Identify which cell holds the provided text, then report its [X, Y] central coordinate. 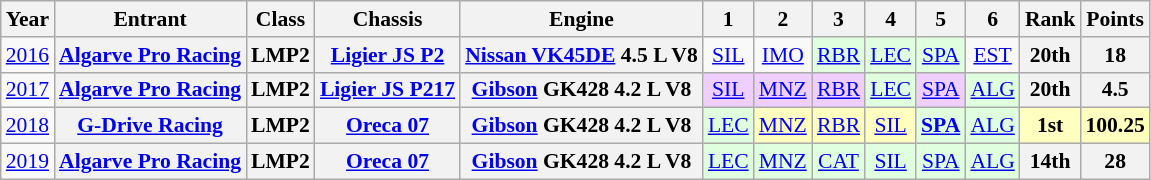
Year [28, 19]
5 [940, 19]
1st [1050, 126]
28 [1114, 162]
18 [1114, 55]
14th [1050, 162]
Ligier JS P217 [388, 90]
Points [1114, 19]
6 [992, 19]
Engine [582, 19]
CAT [838, 162]
100.25 [1114, 126]
Rank [1050, 19]
2018 [28, 126]
1 [728, 19]
Ligier JS P2 [388, 55]
Entrant [150, 19]
Chassis [388, 19]
2016 [28, 55]
4 [890, 19]
Class [280, 19]
2 [783, 19]
EST [992, 55]
4.5 [1114, 90]
G-Drive Racing [150, 126]
IMO [783, 55]
2019 [28, 162]
2017 [28, 90]
3 [838, 19]
Nissan VK45DE 4.5 L V8 [582, 55]
